Identify which cell holds the provided text, then report its (x, y) central coordinate. 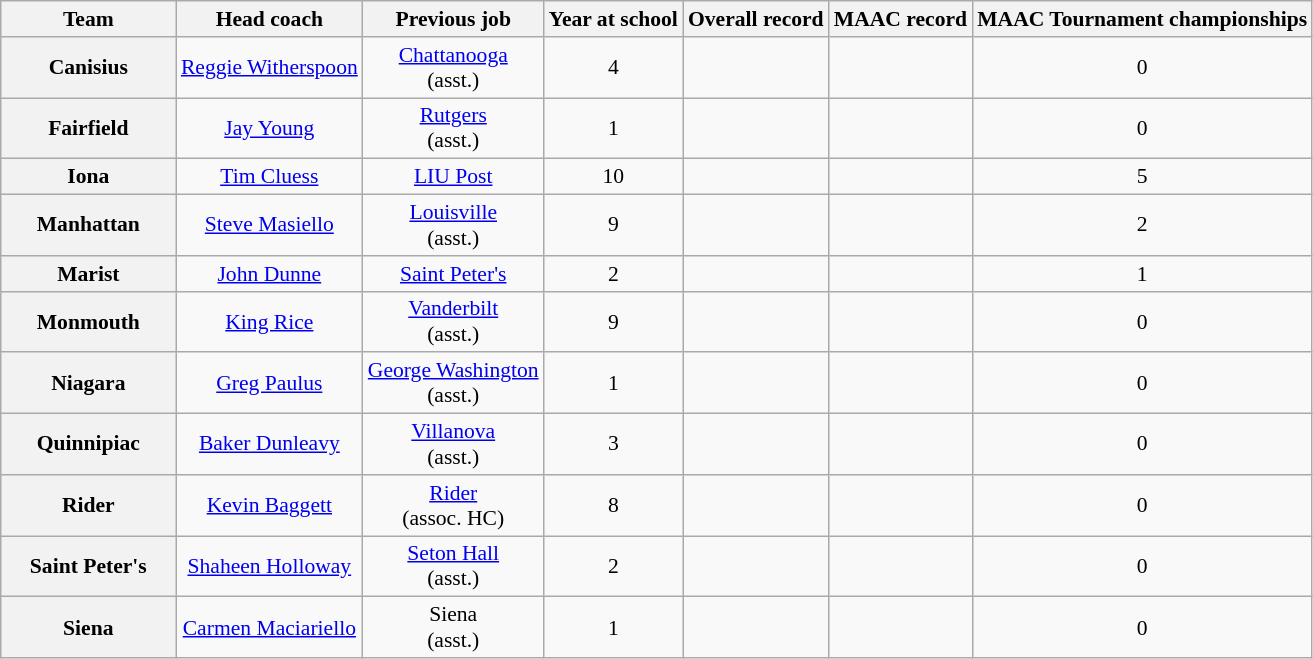
Villanova(asst.) (454, 444)
Quinnipiac (88, 444)
Marist (88, 274)
Head coach (270, 19)
Steve Masiello (270, 226)
Carmen Maciariello (270, 628)
Year at school (614, 19)
Siena (88, 628)
Baker Dunleavy (270, 444)
4 (614, 68)
MAAC record (900, 19)
Louisville(asst.) (454, 226)
Rutgers(asst.) (454, 128)
5 (1142, 177)
MAAC Tournament championships (1142, 19)
King Rice (270, 322)
Seton Hall(asst.) (454, 566)
Kevin Baggett (270, 506)
Chattanooga(asst.) (454, 68)
Greg Paulus (270, 384)
LIU Post (454, 177)
8 (614, 506)
Rider (88, 506)
3 (614, 444)
Canisius (88, 68)
Previous job (454, 19)
Vanderbilt(asst.) (454, 322)
George Washington(asst.) (454, 384)
Rider(assoc. HC) (454, 506)
Team (88, 19)
Reggie Witherspoon (270, 68)
Jay Young (270, 128)
Manhattan (88, 226)
Overall record (756, 19)
Iona (88, 177)
Shaheen Holloway (270, 566)
Niagara (88, 384)
Fairfield (88, 128)
Monmouth (88, 322)
John Dunne (270, 274)
Tim Cluess (270, 177)
10 (614, 177)
Siena(asst.) (454, 628)
